Detect which cell encompasses the target text, then output its (X, Y) center coordinate. 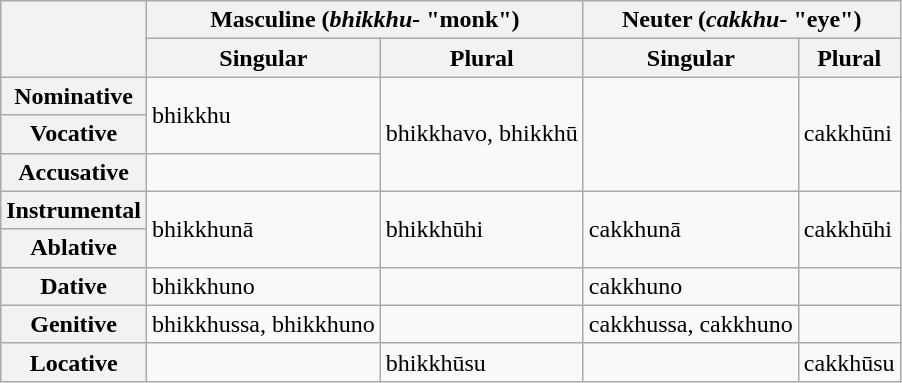
bhikkhu (263, 115)
cakkhūsu (849, 362)
Genitive (74, 324)
Instrumental (74, 210)
Neuter (cakkhu- "eye") (742, 20)
Ablative (74, 248)
Locative (74, 362)
Accusative (74, 172)
Dative (74, 286)
cakkhussa, cakkhuno (690, 324)
bhikkhussa, bhikkhuno (263, 324)
cakkhūhi (849, 229)
Vocative (74, 134)
bhikkhunā (263, 229)
Masculine (bhikkhu- "monk") (364, 20)
Nominative (74, 96)
bhikkhūsu (482, 362)
cakkhuno (690, 286)
bhikkhavo, bhikkhū (482, 134)
bhikkhuno (263, 286)
cakkhunā (690, 229)
bhikkhūhi (482, 229)
cakkhūni (849, 134)
